Return [X, Y] of the center of cell containing provided text 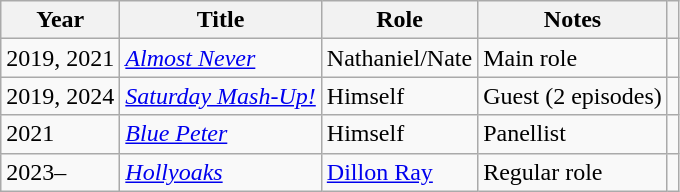
2023– [60, 172]
Hollyoaks [220, 172]
Nathaniel/Nate [399, 58]
Panellist [573, 134]
2019, 2021 [60, 58]
Title [220, 20]
Role [399, 20]
2019, 2024 [60, 96]
Year [60, 20]
Almost Never [220, 58]
Saturday Mash-Up! [220, 96]
Regular role [573, 172]
Notes [573, 20]
Dillon Ray [399, 172]
Blue Peter [220, 134]
2021 [60, 134]
Main role [573, 58]
Guest (2 episodes) [573, 96]
